Pinpoint the cell where the given text exists, returning its [X, Y] midpoint coordinate. 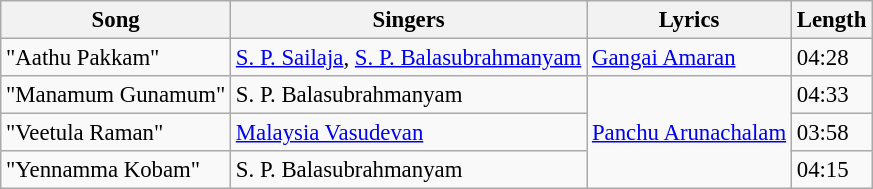
"Manamum Gunamum" [116, 95]
"Aathu Pakkam" [116, 58]
03:58 [831, 133]
Lyrics [690, 20]
Panchu Arunachalam [690, 132]
Malaysia Vasudevan [409, 133]
Singers [409, 20]
04:28 [831, 58]
S. P. Sailaja, S. P. Balasubrahmanyam [409, 58]
04:33 [831, 95]
Gangai Amaran [690, 58]
Length [831, 20]
04:15 [831, 170]
"Veetula Raman" [116, 133]
"Yennamma Kobam" [116, 170]
Song [116, 20]
